Determine the [X, Y] coordinate at the center of the cell enclosing the given text.  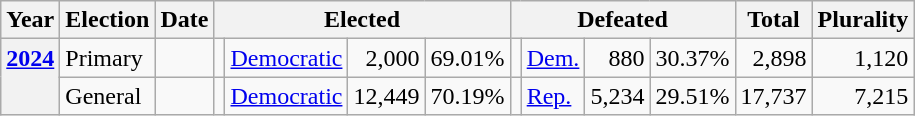
Rep. [553, 96]
Total [774, 20]
29.51% [692, 96]
12,449 [386, 96]
1,120 [863, 58]
Dem. [553, 58]
30.37% [692, 58]
Year [30, 20]
Plurality [863, 20]
880 [618, 58]
Primary [108, 58]
17,737 [774, 96]
Defeated [622, 20]
2,000 [386, 58]
Date [184, 20]
69.01% [468, 58]
Elected [362, 20]
70.19% [468, 96]
2,898 [774, 58]
5,234 [618, 96]
2024 [30, 77]
Election [108, 20]
7,215 [863, 96]
General [108, 96]
